Capture the cell that displays the provided text and extract its (X, Y) central coordinate. 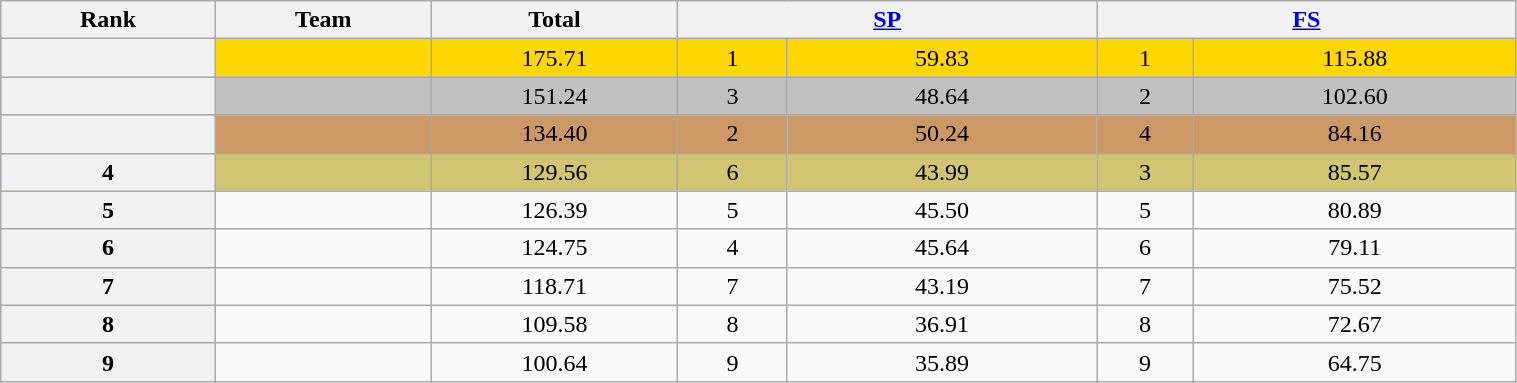
SP (888, 20)
85.57 (1354, 172)
Total (554, 20)
50.24 (942, 134)
151.24 (554, 96)
109.58 (554, 324)
79.11 (1354, 248)
100.64 (554, 362)
102.60 (1354, 96)
45.50 (942, 210)
75.52 (1354, 286)
129.56 (554, 172)
Team (323, 20)
43.19 (942, 286)
126.39 (554, 210)
35.89 (942, 362)
45.64 (942, 248)
43.99 (942, 172)
59.83 (942, 58)
84.16 (1354, 134)
72.67 (1354, 324)
Rank (108, 20)
64.75 (1354, 362)
80.89 (1354, 210)
134.40 (554, 134)
115.88 (1354, 58)
48.64 (942, 96)
175.71 (554, 58)
FS (1306, 20)
124.75 (554, 248)
118.71 (554, 286)
36.91 (942, 324)
